Pinpoint the cell where the given text exists, returning its (X, Y) midpoint coordinate. 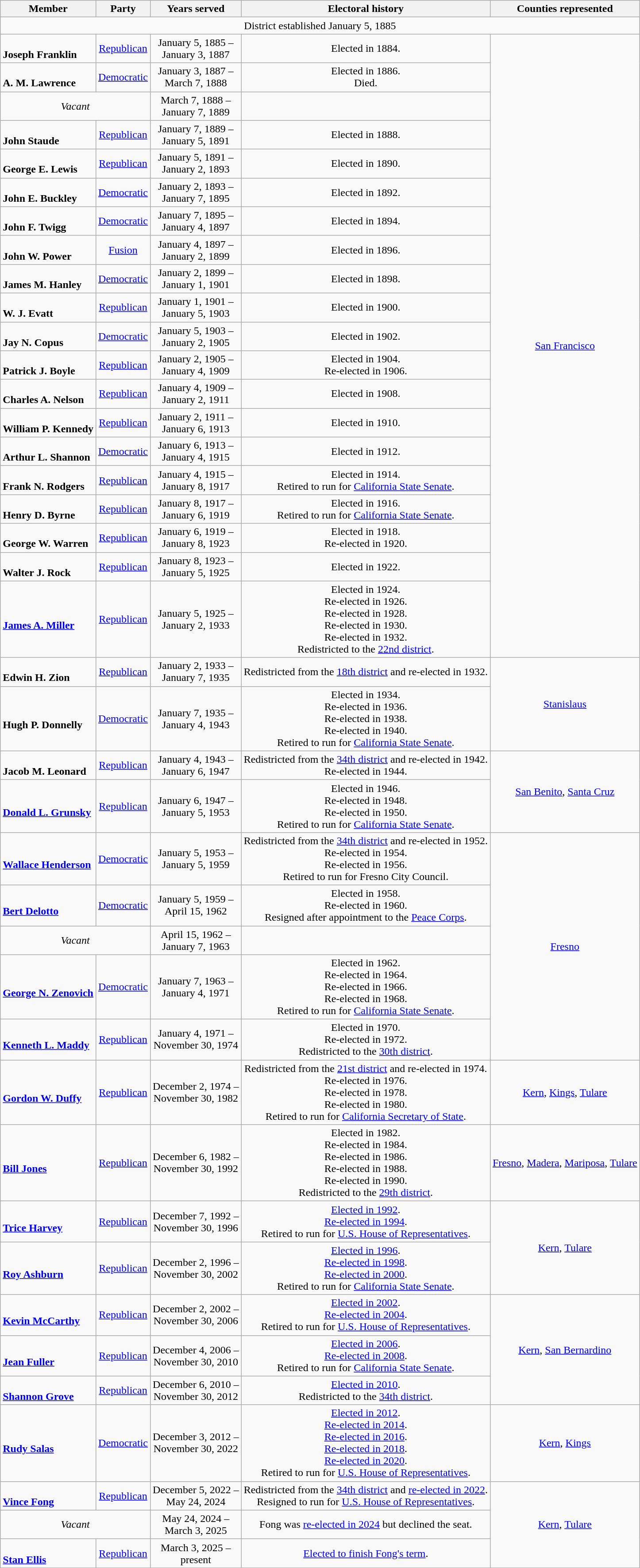
Henry D. Byrne (48, 509)
Elected in 1900. (366, 307)
December 4, 2006 – November 30, 2010 (196, 1356)
Elected in 1982. Re-elected in 1984. Re-elected in 1986. Re-elected in 1988. Re-elected in 1990. Redistricted to the 29th district. (366, 1163)
Elected in 1962. Re-elected in 1964. Re-elected in 1966. Re-elected in 1968. Retired to run for California State Senate. (366, 987)
Elected in 1992. Re-elected in 1994. Retired to run for U.S. House of Representatives. (366, 1222)
William P. Kennedy (48, 423)
Elected in 1916. Retired to run for California State Senate. (366, 509)
Charles A. Nelson (48, 394)
Patrick J. Boyle (48, 365)
James M. Hanley (48, 279)
January 7, 1963 – January 4, 1971 (196, 987)
January 2, 1933 – January 7, 1935 (196, 672)
January 7, 1935 – January 4, 1943 (196, 719)
Kenneth L. Maddy (48, 1040)
Fresno (565, 946)
Trice Harvey (48, 1222)
Elected in 1918. Re-elected in 1920. (366, 538)
Stan Ellis (48, 1553)
December 2, 2002 – November 30, 2006 (196, 1315)
January 6, 1919 – January 8, 1923 (196, 538)
Stanislaus (565, 704)
December 7, 1992 – November 30, 1996 (196, 1222)
Elected in 1894. (366, 221)
Redistricted from the 34th district and re-elected in 1952. Re-elected in 1954. Re-elected in 1956. Retired to run for Fresno City Council. (366, 858)
Redistricted from the 18th district and re-elected in 1932. (366, 672)
Kevin McCarthy (48, 1315)
Elected in 2010. Redistricted to the 34th district. (366, 1390)
Vince Fong (48, 1495)
Redistricted from the 34th district and re-elected in 2022. Resigned to run for U.S. House of Representatives. (366, 1495)
Joseph Franklin (48, 49)
Elected in 1924. Re-elected in 1926. Re-elected in 1928. Re-elected in 1930. Re-elected in 1932. Redistricted to the 22nd district. (366, 619)
January 5, 1885 – January 3, 1887 (196, 49)
January 3, 1887 – March 7, 1888 (196, 77)
Elected in 1898. (366, 279)
Kern, Kings, Tulare (565, 1092)
Elected in 1912. (366, 451)
Electoral history (366, 9)
Elected in 1886. Died. (366, 77)
Elected in 1890. (366, 164)
Bill Jones (48, 1163)
Elected in 1908. (366, 394)
Shannon Grove (48, 1390)
Elected in 1896. (366, 250)
Elected in 1934. Re-elected in 1936. Re-elected in 1938. Re-elected in 1940. Retired to run for California State Senate. (366, 719)
Arthur L. Shannon (48, 451)
Elected in 2006. Re-elected in 2008. Retired to run for California State Senate. (366, 1356)
Rudy Salas (48, 1443)
Fong was re-elected in 2024 but declined the seat. (366, 1525)
January 2, 1905 – January 4, 1909 (196, 365)
Elected in 1902. (366, 336)
Gordon W. Duffy (48, 1092)
Elected in 1884. (366, 49)
Walter J. Rock (48, 566)
January 5, 1891 – January 2, 1893 (196, 164)
Jacob M. Leonard (48, 765)
January 2, 1911 – January 6, 1913 (196, 423)
Frank N. Rodgers (48, 480)
January 7, 1889 – January 5, 1891 (196, 135)
January 4, 1971 – November 30, 1974 (196, 1040)
Member (48, 9)
December 2, 1996 – November 30, 2002 (196, 1268)
Fusion (123, 250)
San Benito, Santa Cruz (565, 792)
January 5, 1959 – April 15, 1962 (196, 905)
Elected in 1888. (366, 135)
January 4, 1943 – January 6, 1947 (196, 765)
December 3, 2012 – November 30, 2022 (196, 1443)
January 5, 1903 – January 2, 1905 (196, 336)
District established January 5, 1885 (320, 26)
Elected in 1970. Re-elected in 1972. Redistricted to the 30th district. (366, 1040)
January 5, 1925 – January 2, 1933 (196, 619)
January 2, 1893 – January 7, 1895 (196, 192)
San Francisco (565, 346)
Donald L. Grunsky (48, 806)
George N. Zenovich (48, 987)
Jay N. Copus (48, 336)
Counties represented (565, 9)
A. M. Lawrence (48, 77)
Kern, San Bernardino (565, 1349)
January 7, 1895 – January 4, 1897 (196, 221)
Elected in 2002. Re-elected in 2004. Retired to run for U.S. House of Representatives. (366, 1315)
Elected to finish Fong's term. (366, 1553)
Jean Fuller (48, 1356)
January 5, 1953 – January 5, 1959 (196, 858)
Elected in 1922. (366, 566)
Elected in 1996. Re-elected in 1998. Re-elected in 2000. Retired to run for California State Senate. (366, 1268)
Elected in 1892. (366, 192)
January 4, 1915 – January 8, 1917 (196, 480)
Elected in 1914. Retired to run for California State Senate. (366, 480)
January 8, 1923 – January 5, 1925 (196, 566)
John Staude (48, 135)
December 6, 1982 – November 30, 1992 (196, 1163)
James A. Miller (48, 619)
January 8, 1917 – January 6, 1919 (196, 509)
George E. Lewis (48, 164)
John W. Power (48, 250)
John E. Buckley (48, 192)
Redistricted from the 34th district and re-elected in 1942. Re-elected in 1944. (366, 765)
Elected in 1958. Re-elected in 1960. Resigned after appointment to the Peace Corps. (366, 905)
December 5, 2022 – May 24, 2024 (196, 1495)
Years served (196, 9)
George W. Warren (48, 538)
Wallace Henderson (48, 858)
January 1, 1901 – January 5, 1903 (196, 307)
January 2, 1899 – January 1, 1901 (196, 279)
March 7, 1888 – January 7, 1889 (196, 106)
Elected in 1910. (366, 423)
Elected in 1946. Re-elected in 1948. Re-elected in 1950. Retired to run for California State Senate. (366, 806)
January 4, 1897 – January 2, 1899 (196, 250)
Party (123, 9)
Fresno, Madera, Mariposa, Tulare (565, 1163)
Hugh P. Donnelly (48, 719)
December 6, 2010 – November 30, 2012 (196, 1390)
April 15, 1962 – January 7, 1963 (196, 940)
Roy Ashburn (48, 1268)
December 2, 1974 – November 30, 1982 (196, 1092)
W. J. Evatt (48, 307)
May 24, 2024 – March 3, 2025 (196, 1525)
John F. Twigg (48, 221)
Edwin H. Zion (48, 672)
Kern, Kings (565, 1443)
Elected in 2012. Re-elected in 2014. Re-elected in 2016. Re-elected in 2018. Re-elected in 2020. Retired to run for U.S. House of Representatives. (366, 1443)
March 3, 2025 – present (196, 1553)
January 6, 1913 – January 4, 1915 (196, 451)
January 6, 1947 – January 5, 1953 (196, 806)
Bert Delotto (48, 905)
January 4, 1909 – January 2, 1911 (196, 394)
Elected in 1904. Re-elected in 1906. (366, 365)
